Return the [x, y] coordinate for the center point of the cell that contains the specified text.  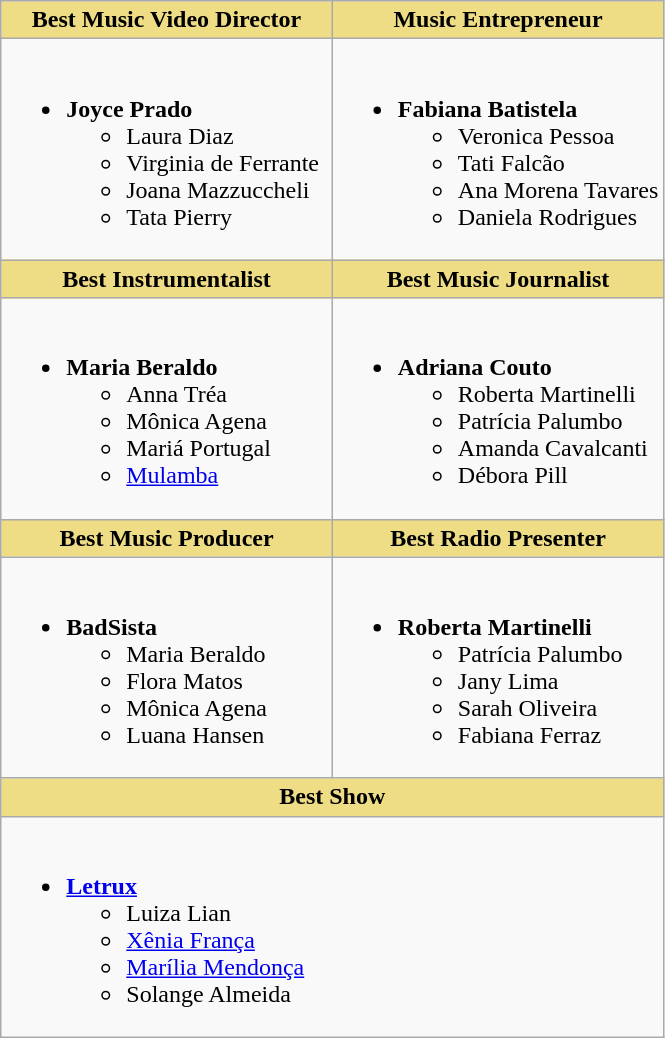
Roberta MartinelliPatrícia PalumboJany LimaSarah OliveiraFabiana Ferraz [498, 668]
BadSistaMaria BeraldoFlora MatosMônica AgenaLuana Hansen [167, 668]
Adriana CoutoRoberta MartinelliPatrícia PalumboAmanda CavalcantiDébora Pill [498, 408]
Maria BeraldoAnna TréaMônica AgenaMariá PortugalMulamba [167, 408]
Best Show [332, 797]
Fabiana BatistelaVeronica PessoaTati FalcãoAna Morena TavaresDaniela Rodrigues [498, 150]
Best Music Journalist [498, 279]
Best Music Video Director [167, 20]
Best Music Producer [167, 538]
Best Instrumentalist [167, 279]
Music Entrepreneur [498, 20]
Joyce PradoLaura DiazVirginia de FerranteJoana MazzuccheliTata Pierry [167, 150]
LetruxLuiza LianXênia FrançaMarília MendonçaSolange Almeida [332, 926]
Best Radio Presenter [498, 538]
